Detect which cell encompasses the target text, then output its (X, Y) center coordinate. 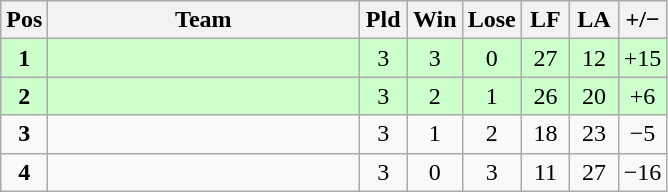
+6 (642, 96)
20 (594, 96)
Team (204, 20)
Pld (384, 20)
LA (594, 20)
Win (434, 20)
23 (594, 134)
+/− (642, 20)
12 (594, 58)
4 (24, 172)
−5 (642, 134)
Pos (24, 20)
26 (546, 96)
LF (546, 20)
11 (546, 172)
−16 (642, 172)
Lose (492, 20)
18 (546, 134)
+15 (642, 58)
